Locate the cell with the specified text and output its (x, y) center coordinate. 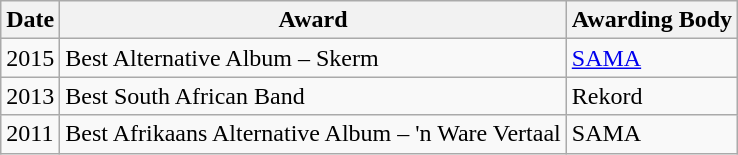
Best Alternative Album – Skerm (313, 58)
2013 (30, 96)
2011 (30, 134)
Best Afrikaans Alternative Album – 'n Ware Vertaal (313, 134)
Best South African Band (313, 96)
Awarding Body (652, 20)
Date (30, 20)
Award (313, 20)
2015 (30, 58)
Rekord (652, 96)
